Find where the given text appears and provide that cell's center as (X, Y) coordinate. 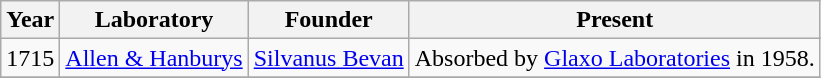
Absorbed by Glaxo Laboratories in 1958. (614, 58)
Allen & Hanburys (154, 58)
Silvanus Bevan (328, 58)
1715 (30, 58)
Year (30, 20)
Laboratory (154, 20)
Founder (328, 20)
Present (614, 20)
